Extract the (X, Y) coordinate from the center of the cell holding the provided text.  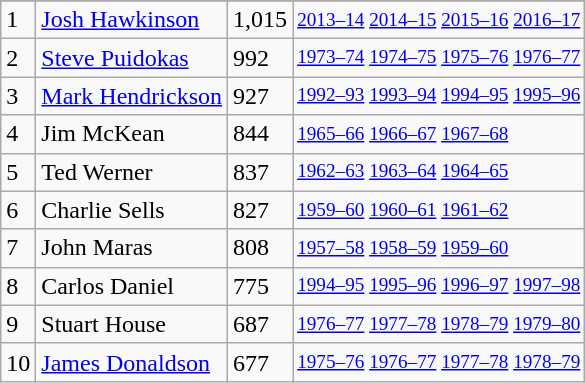
1959–60 1960–61 1961–62 (439, 210)
1975–76 1976–77 1977–78 1978–79 (439, 362)
1957–58 1958–59 1959–60 (439, 248)
3 (18, 96)
677 (260, 362)
1965–66 1966–67 1967–68 (439, 134)
808 (260, 248)
775 (260, 286)
Stuart House (132, 324)
844 (260, 134)
1994–95 1995–96 1996–97 1997–98 (439, 286)
James Donaldson (132, 362)
1,015 (260, 20)
Steve Puidokas (132, 58)
Mark Hendrickson (132, 96)
1 (18, 20)
Charlie Sells (132, 210)
1973–74 1974–75 1975–76 1976–77 (439, 58)
9 (18, 324)
4 (18, 134)
Carlos Daniel (132, 286)
2 (18, 58)
7 (18, 248)
John Maras (132, 248)
992 (260, 58)
1992–93 1993–94 1994–95 1995–96 (439, 96)
8 (18, 286)
1962–63 1963–64 1964–65 (439, 172)
10 (18, 362)
Josh Hawkinson (132, 20)
827 (260, 210)
837 (260, 172)
687 (260, 324)
927 (260, 96)
6 (18, 210)
5 (18, 172)
Jim McKean (132, 134)
1976–77 1977–78 1978–79 1979–80 (439, 324)
2013–14 2014–15 2015–16 2016–17 (439, 20)
Ted Werner (132, 172)
